Provide the (X, Y) coordinate of the cell's center where the given text is located.  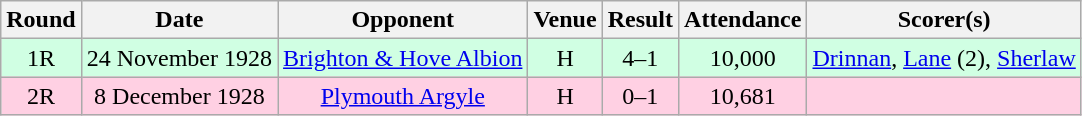
4–1 (640, 58)
Brighton & Hove Albion (403, 58)
0–1 (640, 96)
24 November 1928 (179, 58)
Attendance (743, 20)
1R (41, 58)
Plymouth Argyle (403, 96)
10,000 (743, 58)
Round (41, 20)
Scorer(s) (944, 20)
2R (41, 96)
Date (179, 20)
Result (640, 20)
Drinnan, Lane (2), Sherlaw (944, 58)
8 December 1928 (179, 96)
Opponent (403, 20)
10,681 (743, 96)
Venue (565, 20)
